Capture the cell that displays the provided text and extract its [X, Y] central coordinate. 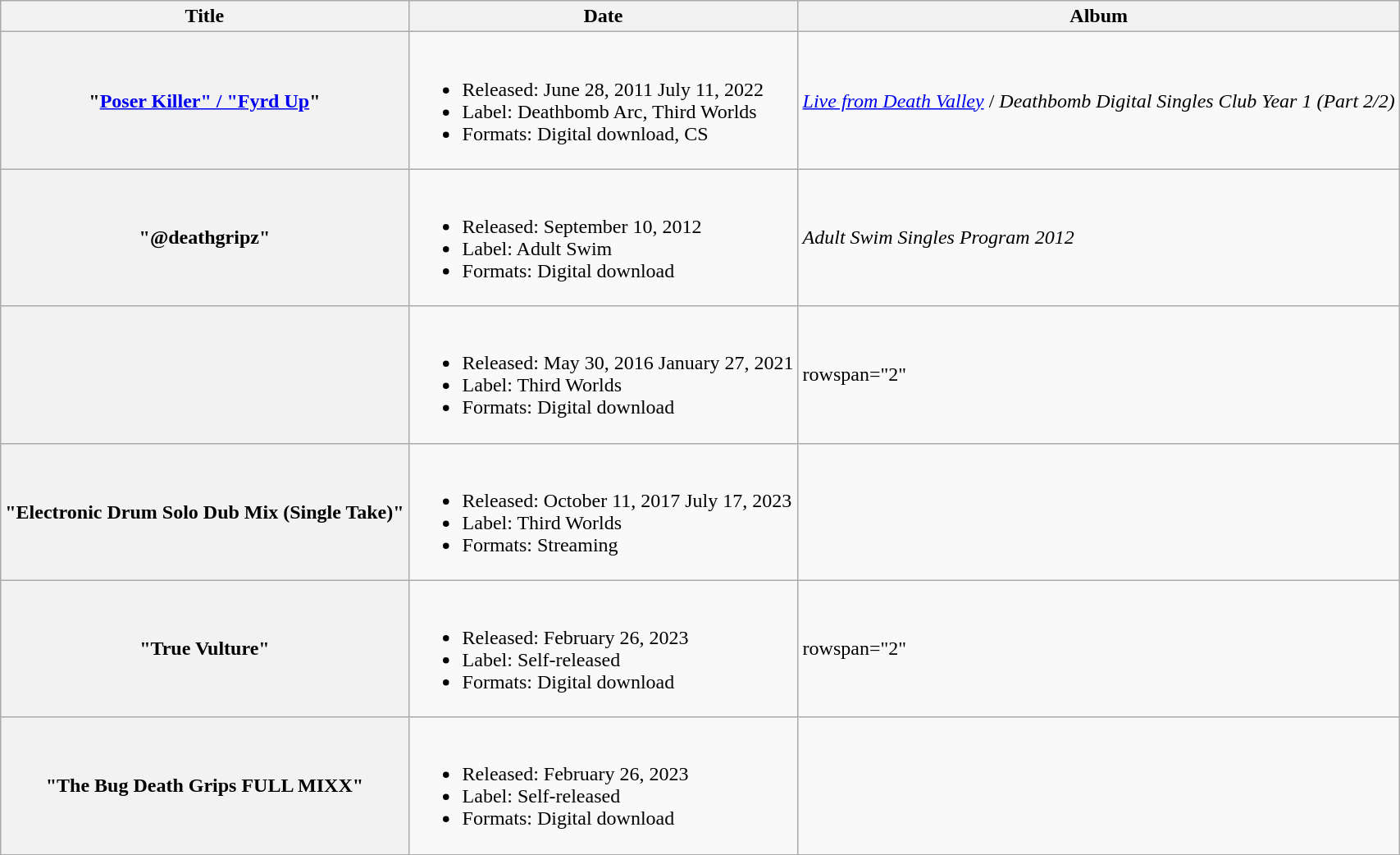
Title [205, 16]
Released: June 28, 2011 July 11, 2022 Label: Deathbomb Arc, Third WorldsFormats: Digital download, CS [604, 100]
"True Vulture" [205, 648]
Adult Swim Singles Program 2012 [1099, 238]
Album [1099, 16]
Live from Death Valley / Deathbomb Digital Singles Club Year 1 (Part 2/2) [1099, 100]
Released: May 30, 2016 January 27, 2021 Label: Third WorldsFormats: Digital download [604, 374]
"@deathgripz" [205, 238]
"Poser Killer" / "Fyrd Up" [205, 100]
Released: September 10, 2012 Label: Adult SwimFormats: Digital download [604, 238]
Date [604, 16]
"Electronic Drum Solo Dub Mix (Single Take)" [205, 512]
Released: October 11, 2017 July 17, 2023 Label: Third WorldsFormats: Streaming [604, 512]
"The Bug Death Grips FULL MIXX" [205, 786]
